Locate the cell with the specified text and output its [X, Y] center coordinate. 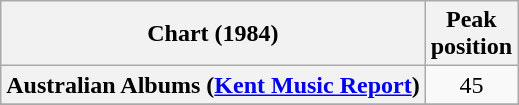
45 [471, 85]
Peakposition [471, 34]
Chart (1984) [213, 34]
Australian Albums (Kent Music Report) [213, 85]
